From the cell containing the given text, extract its center point as (x, y) coordinate. 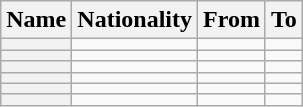
From (232, 20)
Nationality (135, 20)
To (284, 20)
Name (36, 20)
